Provide the [x, y] coordinate of the cell's center where the given text is located.  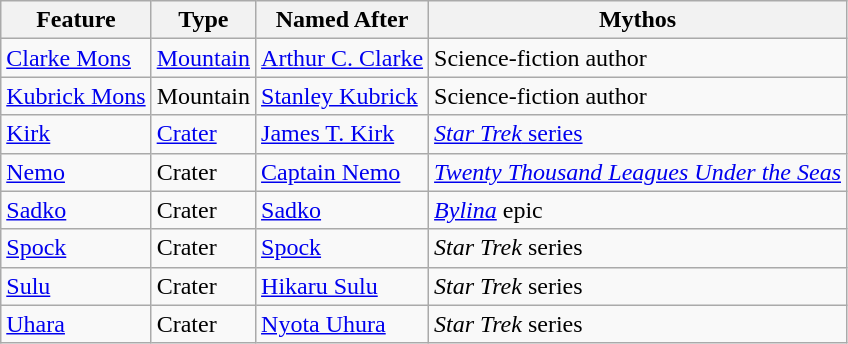
Uhara [76, 324]
James T. Kirk [342, 134]
Feature [76, 20]
Sulu [76, 286]
Twenty Thousand Leagues Under the Seas [638, 172]
Bylina epic [638, 210]
Named After [342, 20]
Captain Nemo [342, 172]
Kirk [76, 134]
Nemo [76, 172]
Kubrick Mons [76, 96]
Hikaru Sulu [342, 286]
Arthur C. Clarke [342, 58]
Mythos [638, 20]
Type [203, 20]
Nyota Uhura [342, 324]
Clarke Mons [76, 58]
Stanley Kubrick [342, 96]
